Scan for the cell matching the given text and deliver its [x, y] coordinate at center. 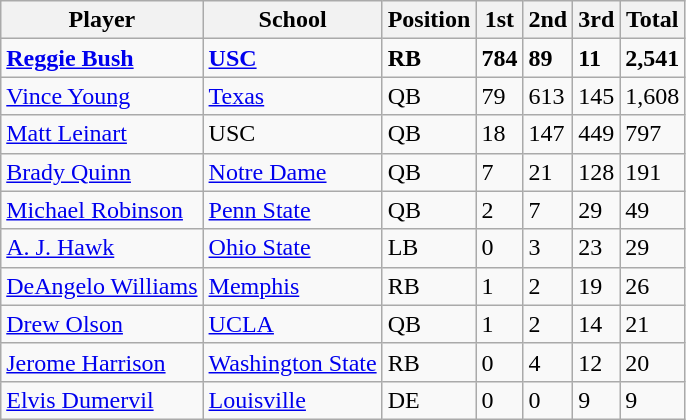
1,608 [652, 96]
3 [548, 248]
Reggie Bush [102, 58]
784 [500, 58]
49 [652, 210]
Elvis Dumervil [102, 400]
797 [652, 134]
DE [429, 400]
Brady Quinn [102, 172]
3rd [596, 20]
Total [652, 20]
14 [596, 324]
Ohio State [292, 248]
Matt Leinart [102, 134]
20 [652, 362]
School [292, 20]
Michael Robinson [102, 210]
128 [596, 172]
19 [596, 286]
Louisville [292, 400]
23 [596, 248]
11 [596, 58]
Jerome Harrison [102, 362]
Player [102, 20]
DeAngelo Williams [102, 286]
145 [596, 96]
191 [652, 172]
Texas [292, 96]
147 [548, 134]
1st [500, 20]
Memphis [292, 286]
18 [500, 134]
89 [548, 58]
12 [596, 362]
LB [429, 248]
2,541 [652, 58]
26 [652, 286]
Position [429, 20]
Washington State [292, 362]
Vince Young [102, 96]
4 [548, 362]
2nd [548, 20]
UCLA [292, 324]
A. J. Hawk [102, 248]
613 [548, 96]
449 [596, 134]
Notre Dame [292, 172]
Drew Olson [102, 324]
Penn State [292, 210]
79 [500, 96]
